From the cell containing the given text, extract its center point as [x, y] coordinate. 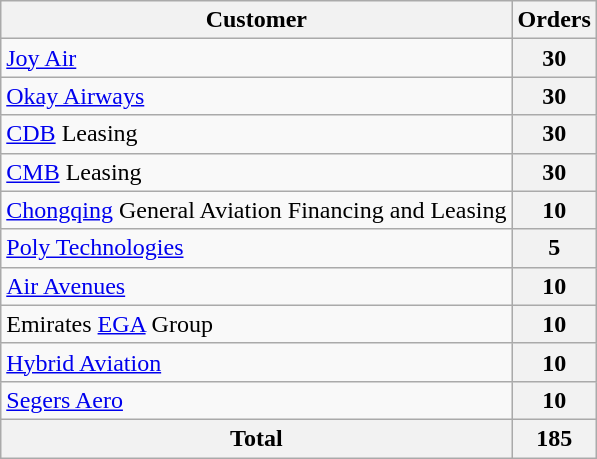
Customer [256, 20]
185 [554, 438]
CDB Leasing [256, 134]
Segers Aero [256, 400]
Total [256, 438]
Chongqing General Aviation Financing and Leasing [256, 210]
Air Avenues [256, 286]
Orders [554, 20]
5 [554, 248]
CMB Leasing [256, 172]
Emirates EGA Group [256, 324]
Okay Airways [256, 96]
Hybrid Aviation [256, 362]
Joy Air [256, 58]
Poly Technologies [256, 248]
